Output the [x, y] coordinate of the center of the cell containing the given text.  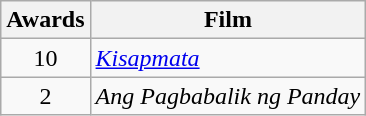
Awards [46, 20]
Ang Pagbabalik ng Panday [228, 96]
Film [228, 20]
Kisapmata [228, 58]
2 [46, 96]
10 [46, 58]
